Extract the [x, y] coordinate from the center of the cell holding the provided text.  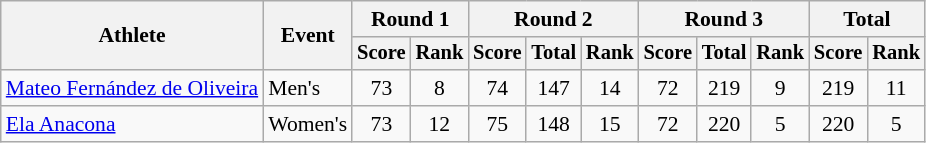
Mateo Fernández de Oliveira [132, 88]
Round 3 [724, 19]
Athlete [132, 36]
75 [497, 124]
148 [554, 124]
Event [308, 36]
11 [896, 88]
147 [554, 88]
12 [440, 124]
Round 1 [410, 19]
14 [610, 88]
74 [497, 88]
Round 2 [553, 19]
Ela Anacona [132, 124]
8 [440, 88]
9 [780, 88]
Men's [308, 88]
15 [610, 124]
Women's [308, 124]
